Extract the [X, Y] coordinate from the center of the cell holding the provided text.  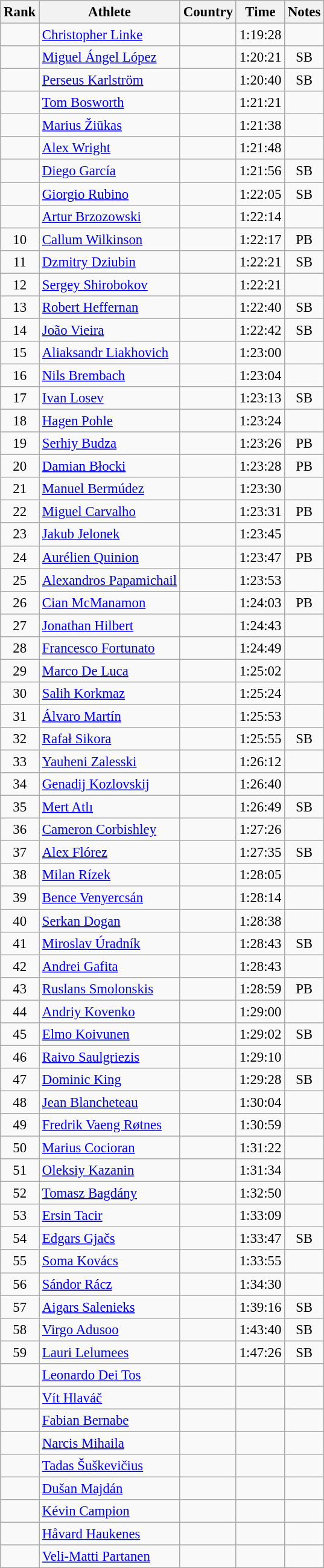
33 [20, 762]
Tom Bosworth [110, 103]
40 [20, 921]
1:30:04 [260, 1102]
1:20:40 [260, 80]
1:34:30 [260, 1284]
Notes [304, 12]
1:22:17 [260, 239]
Giorgio Rubino [110, 194]
24 [20, 557]
1:26:12 [260, 762]
20 [20, 466]
1:23:45 [260, 535]
João Vieira [110, 330]
1:23:13 [260, 398]
Nils Brembach [110, 375]
Marius Cocioran [110, 1148]
Salih Korkmaz [110, 694]
44 [20, 1011]
Marius Žiūkas [110, 126]
10 [20, 239]
37 [20, 853]
Virgo Adusoo [110, 1329]
Robert Heffernan [110, 308]
42 [20, 966]
Sándor Rácz [110, 1284]
53 [20, 1216]
1:24:49 [260, 648]
Fabian Bernabe [110, 1421]
Ruslans Smolonskis [110, 989]
1:23:30 [260, 489]
59 [20, 1352]
1:23:26 [260, 444]
Damian Błocki [110, 466]
1:21:21 [260, 103]
58 [20, 1329]
1:25:53 [260, 716]
Håvard Haukenes [110, 1534]
Veli-Matti Partanen [110, 1557]
Jakub Jelonek [110, 535]
Ersin Tacir [110, 1216]
1:29:02 [260, 1034]
Rank [20, 12]
18 [20, 421]
Alex Flórez [110, 853]
Country [208, 12]
25 [20, 580]
1:21:38 [260, 126]
1:33:47 [260, 1239]
Ivan Losev [110, 398]
1:26:49 [260, 807]
1:19:28 [260, 35]
1:24:03 [260, 602]
1:31:34 [260, 1170]
Diego García [110, 171]
27 [20, 625]
Tadas Šuškevičius [110, 1466]
Andrei Gafita [110, 966]
16 [20, 375]
46 [20, 1057]
1:25:55 [260, 739]
52 [20, 1193]
1:26:40 [260, 784]
Jean Blancheteau [110, 1102]
Oleksiy Kazanin [110, 1170]
1:27:35 [260, 853]
Time [260, 12]
Lauri Lelumees [110, 1352]
1:28:59 [260, 989]
35 [20, 807]
1:29:28 [260, 1080]
1:29:10 [260, 1057]
Andriy Kovenko [110, 1011]
21 [20, 489]
39 [20, 898]
55 [20, 1262]
22 [20, 512]
Dzmitry Dziubin [110, 262]
Sergey Shirobokov [110, 285]
11 [20, 262]
Francesco Fortunato [110, 648]
51 [20, 1170]
Elmo Koivunen [110, 1034]
1:25:24 [260, 694]
Athlete [110, 12]
Hagen Pohle [110, 421]
1:31:22 [260, 1148]
1:25:02 [260, 671]
1:23:00 [260, 353]
1:28:38 [260, 921]
Perseus Karlström [110, 80]
1:28:14 [260, 898]
Serhiy Budza [110, 444]
Tomasz Bagdány [110, 1193]
1:21:48 [260, 148]
47 [20, 1080]
Edgars Gjačs [110, 1239]
56 [20, 1284]
Cameron Corbishley [110, 830]
14 [20, 330]
1:22:40 [260, 308]
Dušan Majdán [110, 1489]
36 [20, 830]
1:20:21 [260, 57]
1:27:26 [260, 830]
Miroslav Úradník [110, 943]
19 [20, 444]
1:29:00 [260, 1011]
Fredrik Vaeng Røtnes [110, 1125]
1:33:09 [260, 1216]
Soma Kovács [110, 1262]
Vít Hlaváč [110, 1398]
45 [20, 1034]
1:39:16 [260, 1307]
1:23:53 [260, 580]
54 [20, 1239]
29 [20, 671]
50 [20, 1148]
Yauheni Zalesski [110, 762]
38 [20, 876]
Callum Wilkinson [110, 239]
23 [20, 535]
Aurélien Quinion [110, 557]
1:28:05 [260, 876]
Álvaro Martín [110, 716]
Cian McManamon [110, 602]
Miguel Ángel López [110, 57]
Aigars Salenieks [110, 1307]
Aliaksandr Liakhovich [110, 353]
1:23:28 [260, 466]
Alexandros Papamichail [110, 580]
Christopher Linke [110, 35]
34 [20, 784]
1:22:14 [260, 216]
Bence Venyercsán [110, 898]
17 [20, 398]
41 [20, 943]
Dominic King [110, 1080]
1:23:47 [260, 557]
Milan Rízek [110, 876]
57 [20, 1307]
32 [20, 739]
Manuel Bermúdez [110, 489]
Leonardo Dei Tos [110, 1375]
Alex Wright [110, 148]
Mert Atlı [110, 807]
1:22:05 [260, 194]
1:23:31 [260, 512]
Kévin Campion [110, 1511]
15 [20, 353]
Narcis Mihaila [110, 1443]
Genadij Kozlovskij [110, 784]
Rafał Sikora [110, 739]
1:43:40 [260, 1329]
1:23:04 [260, 375]
1:32:50 [260, 1193]
12 [20, 285]
48 [20, 1102]
26 [20, 602]
Marco De Luca [110, 671]
1:24:43 [260, 625]
1:21:56 [260, 171]
1:33:55 [260, 1262]
Serkan Dogan [110, 921]
Artur Brzozowski [110, 216]
1:47:26 [260, 1352]
Jonathan Hilbert [110, 625]
49 [20, 1125]
28 [20, 648]
30 [20, 694]
1:23:24 [260, 421]
31 [20, 716]
1:30:59 [260, 1125]
1:22:42 [260, 330]
13 [20, 308]
Raivo Saulgriezis [110, 1057]
43 [20, 989]
Miguel Carvalho [110, 512]
